Capture the cell that displays the provided text and extract its [x, y] central coordinate. 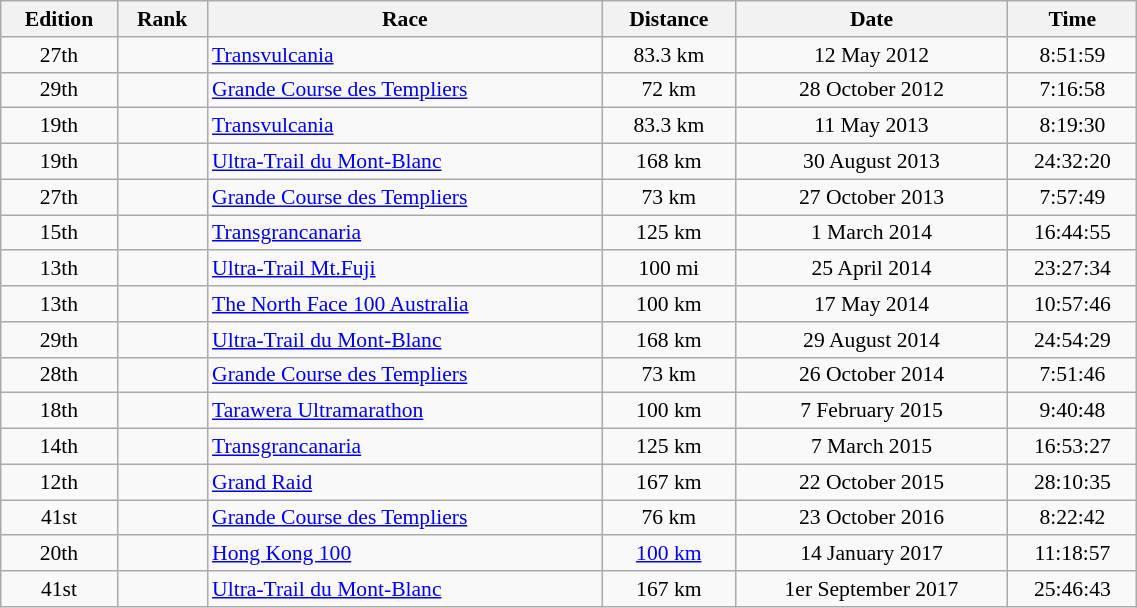
7 March 2015 [872, 447]
12 May 2012 [872, 55]
7:51:46 [1072, 375]
11 May 2013 [872, 126]
8:51:59 [1072, 55]
29 August 2014 [872, 340]
30 August 2013 [872, 162]
8:22:42 [1072, 518]
25 April 2014 [872, 269]
72 km [669, 90]
The North Face 100 Australia [405, 304]
24:54:29 [1072, 340]
8:19:30 [1072, 126]
Time [1072, 19]
18th [59, 411]
26 October 2014 [872, 375]
1er September 2017 [872, 589]
11:18:57 [1072, 554]
25:46:43 [1072, 589]
22 October 2015 [872, 482]
27 October 2013 [872, 197]
15th [59, 233]
Tarawera Ultramarathon [405, 411]
Distance [669, 19]
28th [59, 375]
20th [59, 554]
7 February 2015 [872, 411]
Edition [59, 19]
Rank [162, 19]
16:44:55 [1072, 233]
23:27:34 [1072, 269]
1 March 2014 [872, 233]
28 October 2012 [872, 90]
76 km [669, 518]
12th [59, 482]
7:57:49 [1072, 197]
Date [872, 19]
24:32:20 [1072, 162]
28:10:35 [1072, 482]
23 October 2016 [872, 518]
10:57:46 [1072, 304]
Grand Raid [405, 482]
Hong Kong 100 [405, 554]
16:53:27 [1072, 447]
Race [405, 19]
14 January 2017 [872, 554]
17 May 2014 [872, 304]
Ultra-Trail Mt.Fuji [405, 269]
14th [59, 447]
7:16:58 [1072, 90]
100 mi [669, 269]
9:40:48 [1072, 411]
